Provide the (X, Y) coordinate of the cell's center where the given text is located.  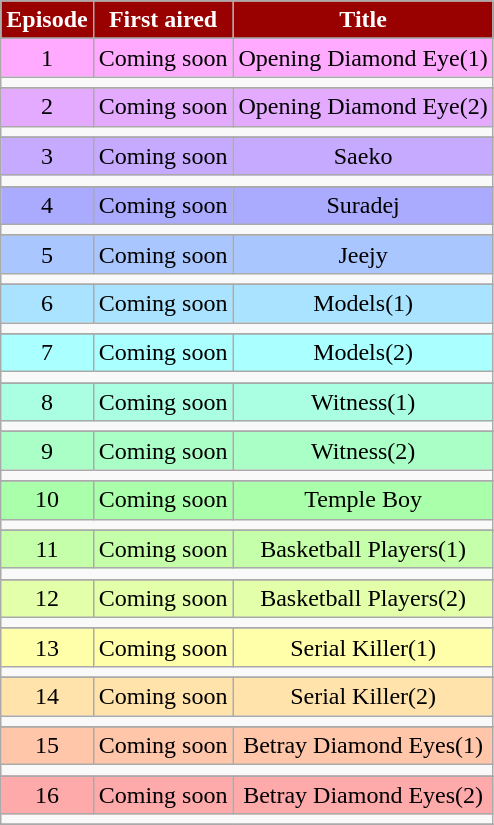
Models(1) (363, 303)
10 (47, 500)
9 (47, 451)
5 (47, 254)
7 (47, 353)
Witness(2) (363, 451)
14 (47, 696)
12 (47, 598)
4 (47, 205)
11 (47, 549)
Witness(1) (363, 402)
2 (47, 107)
Saeko (363, 156)
Basketball Players(2) (363, 598)
Temple Boy (363, 500)
1 (47, 58)
6 (47, 303)
15 (47, 746)
First aired (163, 20)
Betray Diamond Eyes(1) (363, 746)
8 (47, 402)
Serial Killer(2) (363, 696)
Episode (47, 20)
Serial Killer(1) (363, 647)
Betray Diamond Eyes(2) (363, 795)
13 (47, 647)
3 (47, 156)
16 (47, 795)
Suradej (363, 205)
Title (363, 20)
Basketball Players(1) (363, 549)
Opening Diamond Eye(1) (363, 58)
Jeejy (363, 254)
Models(2) (363, 353)
Opening Diamond Eye(2) (363, 107)
